Find where the given text appears and provide that cell's center as [X, Y] coordinate. 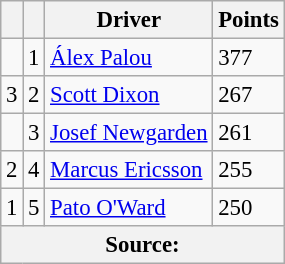
Points [248, 20]
Driver [129, 20]
Marcus Ericsson [129, 170]
Scott Dixon [129, 95]
Álex Palou [129, 58]
261 [248, 133]
5 [34, 208]
Source: [142, 245]
Pato O'Ward [129, 208]
255 [248, 170]
267 [248, 95]
Josef Newgarden [129, 133]
4 [34, 170]
377 [248, 58]
250 [248, 208]
